Locate the cell with the specified text and output its (X, Y) center coordinate. 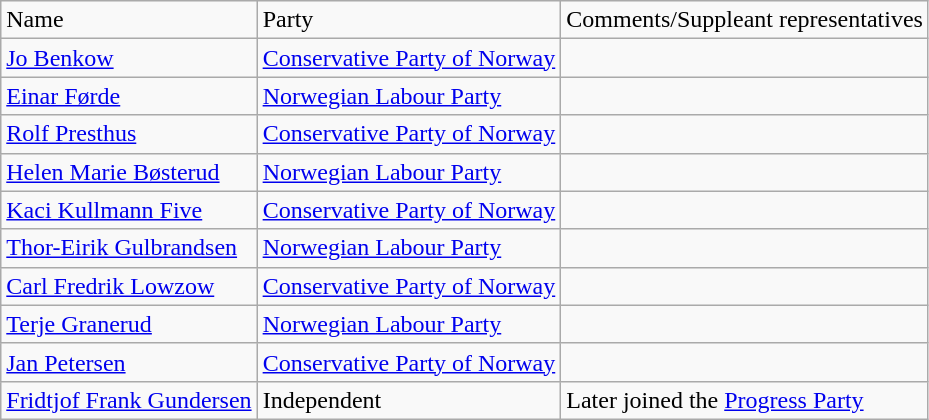
Jan Petersen (129, 362)
Terje Granerud (129, 324)
Comments/Suppleant representatives (745, 20)
Independent (409, 400)
Einar Førde (129, 96)
Later joined the Progress Party (745, 400)
Thor-Eirik Gulbrandsen (129, 248)
Rolf Presthus (129, 134)
Kaci Kullmann Five (129, 210)
Fridtjof Frank Gundersen (129, 400)
Party (409, 20)
Helen Marie Bøsterud (129, 172)
Carl Fredrik Lowzow (129, 286)
Name (129, 20)
Jo Benkow (129, 58)
